Capture the cell that displays the provided text and extract its (X, Y) central coordinate. 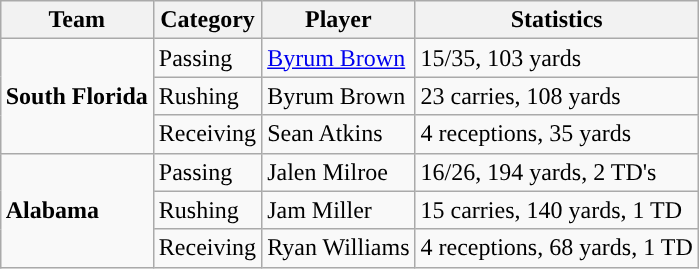
Category (207, 20)
Alabama (76, 210)
Player (338, 20)
4 receptions, 35 yards (556, 134)
15 carries, 140 yards, 1 TD (556, 210)
16/26, 194 yards, 2 TD's (556, 172)
Jalen Milroe (338, 172)
Ryan Williams (338, 248)
4 receptions, 68 yards, 1 TD (556, 248)
Statistics (556, 20)
South Florida (76, 96)
23 carries, 108 yards (556, 96)
Team (76, 20)
Sean Atkins (338, 134)
15/35, 103 yards (556, 58)
Jam Miller (338, 210)
